Extract the [X, Y] coordinate from the center of the cell holding the provided text.  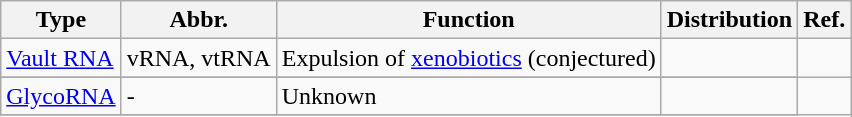
Expulsion of xenobiotics (conjectured) [468, 58]
Unknown [468, 96]
Distribution [729, 20]
Function [468, 20]
Ref. [824, 20]
GlycoRNA [61, 96]
Vault RNA [61, 58]
Abbr. [198, 20]
Type [61, 20]
vRNA, vtRNA [198, 58]
- [198, 96]
